Identify which cell holds the provided text, then report its (X, Y) central coordinate. 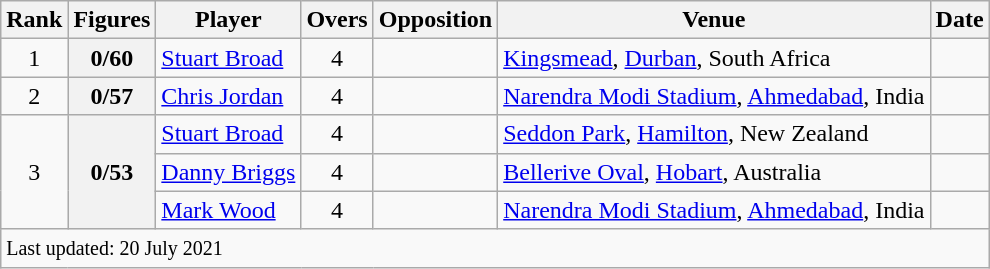
Opposition (435, 20)
Rank (34, 20)
Overs (337, 20)
0/57 (112, 96)
0/53 (112, 172)
Seddon Park, Hamilton, New Zealand (714, 134)
3 (34, 172)
Last updated: 20 July 2021 (495, 248)
Chris Jordan (228, 96)
2 (34, 96)
0/60 (112, 58)
Venue (714, 20)
Figures (112, 20)
Danny Briggs (228, 172)
Player (228, 20)
Date (960, 20)
Mark Wood (228, 210)
1 (34, 58)
Bellerive Oval, Hobart, Australia (714, 172)
Kingsmead, Durban, South Africa (714, 58)
